From the cell containing the given text, extract its center point as [x, y] coordinate. 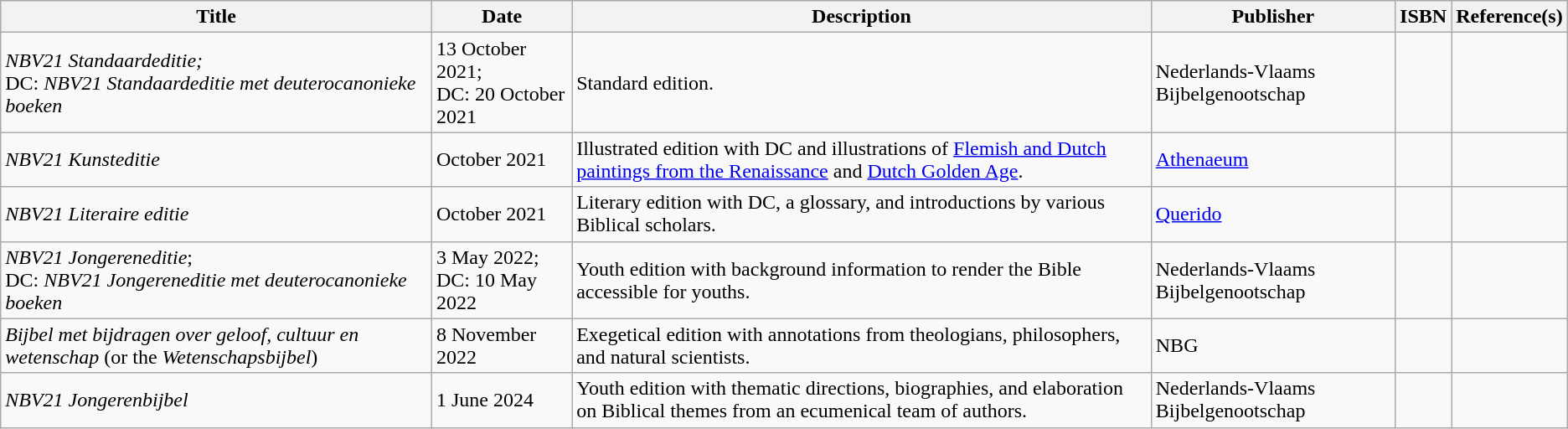
ISBN [1424, 17]
NBV21 Jongereneditie;DC: NBV21 Jongereneditie met deuterocanonieke boeken [216, 280]
NBV21 Kunsteditie [216, 159]
Date [501, 17]
NBV21 Standaardeditie;DC: NBV21 Standaardeditie met deuterocanonieke boeken [216, 82]
Youth edition with background information to render the Bible accessible for youths. [862, 280]
8 November 2022 [501, 345]
NBG [1273, 345]
Querido [1273, 214]
1 June 2024 [501, 401]
NBV21 Jongerenbijbel [216, 401]
Literary edition with DC, a glossary, and introductions by various Biblical scholars. [862, 214]
Reference(s) [1509, 17]
NBV21 Literaire editie [216, 214]
Athenaeum [1273, 159]
Illustrated edition with DC and illustrations of Flemish and Dutch paintings from the Renaissance and Dutch Golden Age. [862, 159]
13 October 2021;DC: 20 October 2021 [501, 82]
Title [216, 17]
Publisher [1273, 17]
Youth edition with thematic directions, biographies, and elaboration on Biblical themes from an ecumenical team of authors. [862, 401]
Exegetical edition with annotations from theologians, philosophers, and natural scientists. [862, 345]
Standard edition. [862, 82]
Description [862, 17]
3 May 2022;DC: 10 May 2022 [501, 280]
Bijbel met bijdragen over geloof, cultuur en wetenschap (or the Wetenschapsbijbel) [216, 345]
